Locate the cell with the specified text and output its [x, y] center coordinate. 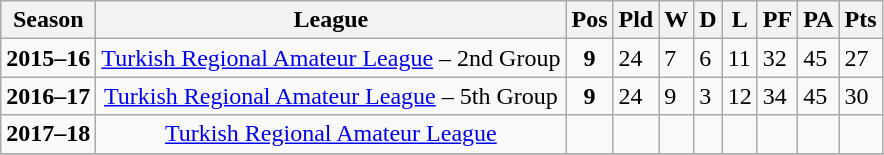
L [740, 20]
2015–16 [48, 58]
W [676, 20]
Pos [590, 20]
27 [860, 58]
11 [740, 58]
12 [740, 96]
7 [676, 58]
34 [777, 96]
PA [818, 20]
2016–17 [48, 96]
PF [777, 20]
Turkish Regional Amateur League – 5th Group [331, 96]
Pts [860, 20]
Season [48, 20]
6 [708, 58]
League [331, 20]
Turkish Regional Amateur League – 2nd Group [331, 58]
D [708, 20]
30 [860, 96]
Turkish Regional Amateur League [331, 134]
32 [777, 58]
Pld [636, 20]
3 [708, 96]
2017–18 [48, 134]
